Return the [x, y] coordinate for the center point of the cell that contains the specified text.  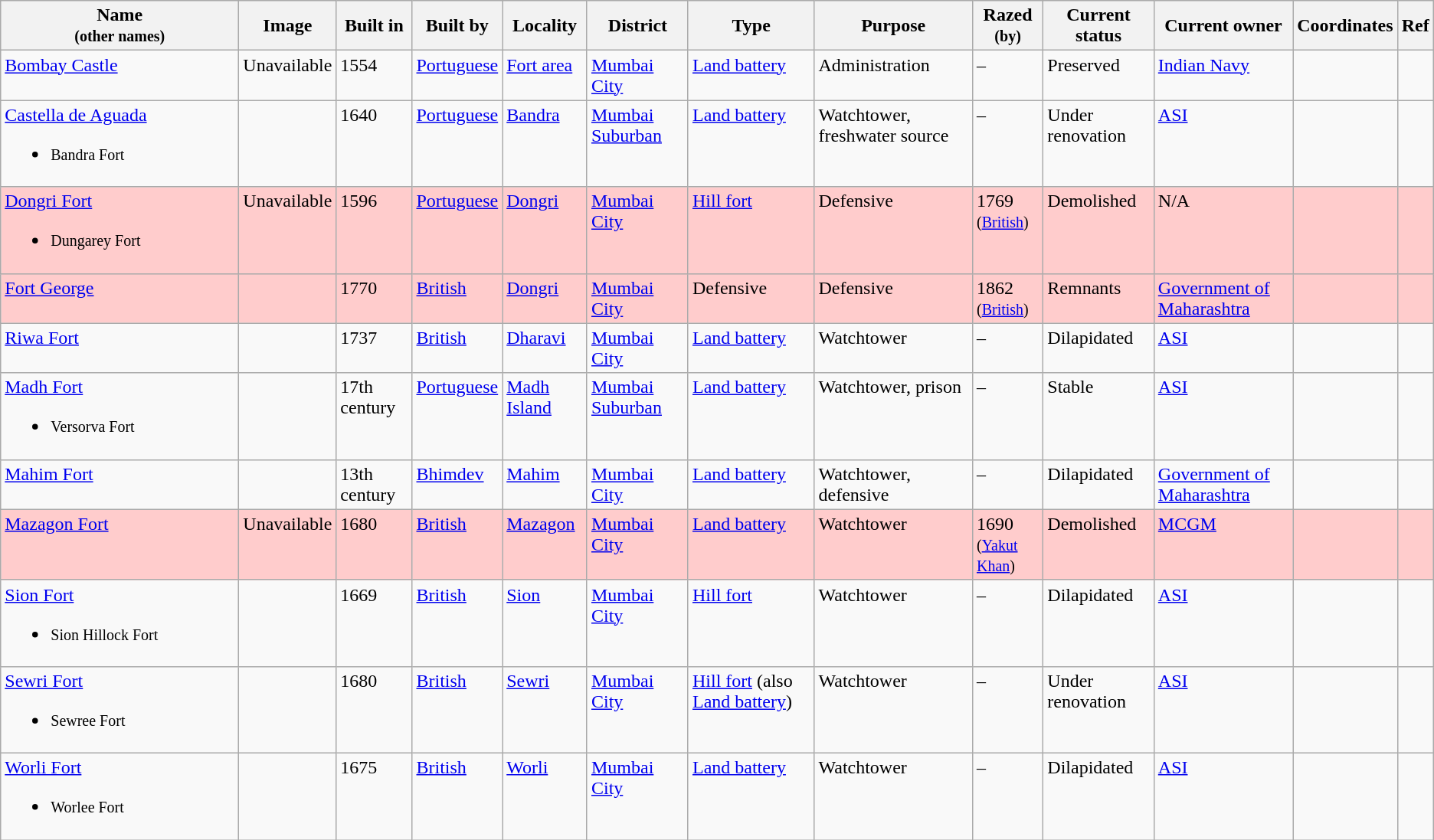
Stable [1098, 417]
Worli FortWorlee Fort [120, 796]
Madh Island [545, 417]
Razed (by) [1007, 26]
1769 (British) [1007, 230]
17th century [374, 417]
1554 [374, 75]
Mazagon Fort [120, 544]
Mahim Fort [120, 484]
Coordinates [1345, 26]
Image [288, 26]
Name (other names) [120, 26]
Bhimdev [457, 484]
Built in [374, 26]
Riwa Fort [120, 348]
13th century [374, 484]
Hill fort (also Land battery) [751, 709]
Fort area [545, 75]
Bandra [545, 144]
1737 [374, 348]
Watchtower, freshwater source [893, 144]
Madh FortVersorva Fort [120, 417]
Remnants [1098, 299]
Castella de AguadaBandra Fort [120, 144]
Sion [545, 623]
1596 [374, 230]
Worli [545, 796]
Current status [1098, 26]
Watchtower, prison [893, 417]
Locality [545, 26]
Bombay Castle [120, 75]
District [637, 26]
1770 [374, 299]
Current owner [1223, 26]
MCGM [1223, 544]
1862 (British) [1007, 299]
Mazagon [545, 544]
1669 [374, 623]
Preserved [1098, 75]
Mahim [545, 484]
1640 [374, 144]
Sion FortSion Hillock Fort [120, 623]
1675 [374, 796]
Dharavi [545, 348]
1690 (Yakut Khan) [1007, 544]
N/A [1223, 230]
Dongri FortDungarey Fort [120, 230]
Ref [1416, 26]
Fort George [120, 299]
Built by [457, 26]
Purpose [893, 26]
Sewri FortSewree Fort [120, 709]
Administration [893, 75]
Type [751, 26]
Watchtower, defensive [893, 484]
Indian Navy [1223, 75]
Sewri [545, 709]
